Capture the cell that displays the provided text and extract its (X, Y) central coordinate. 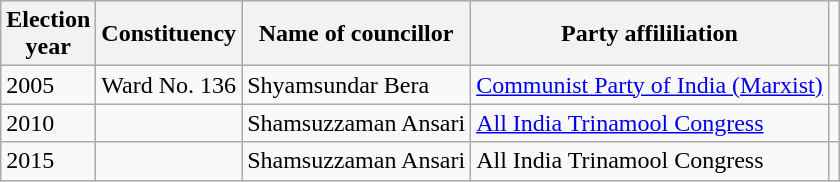
Party affililiation (650, 34)
Ward No. 136 (169, 85)
Communist Party of India (Marxist) (650, 85)
Constituency (169, 34)
2010 (48, 123)
Election year (48, 34)
2005 (48, 85)
2015 (48, 161)
Name of councillor (356, 34)
Shyamsundar Bera (356, 85)
